For the text-containing cell, return its midpoint in [X, Y] coordinate format. 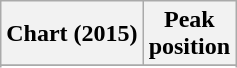
Chart (2015) [72, 34]
Peakposition [189, 34]
